For the text-containing cell, return its midpoint in [x, y] coordinate format. 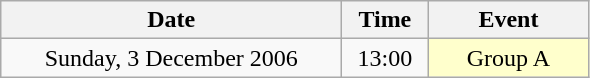
Date [172, 20]
Group A [508, 58]
Sunday, 3 December 2006 [172, 58]
Event [508, 20]
Time [385, 20]
13:00 [385, 58]
